Extract the [X, Y] coordinate from the center of the cell holding the provided text.  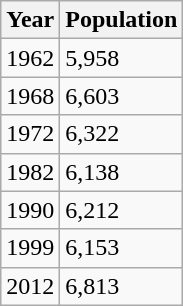
2012 [30, 286]
1962 [30, 58]
1999 [30, 248]
1990 [30, 210]
6,322 [122, 134]
1968 [30, 96]
1982 [30, 172]
6,603 [122, 96]
6,138 [122, 172]
6,212 [122, 210]
6,153 [122, 248]
5,958 [122, 58]
Population [122, 20]
Year [30, 20]
1972 [30, 134]
6,813 [122, 286]
